Provide the (x, y) coordinate of the cell's center where the given text is located.  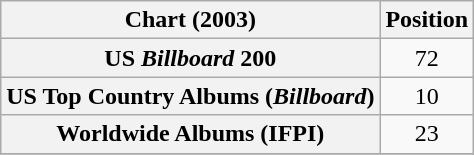
Position (427, 20)
72 (427, 58)
US Billboard 200 (190, 58)
Chart (2003) (190, 20)
US Top Country Albums (Billboard) (190, 96)
23 (427, 134)
Worldwide Albums (IFPI) (190, 134)
10 (427, 96)
